Locate the cell with the specified text and output its [X, Y] center coordinate. 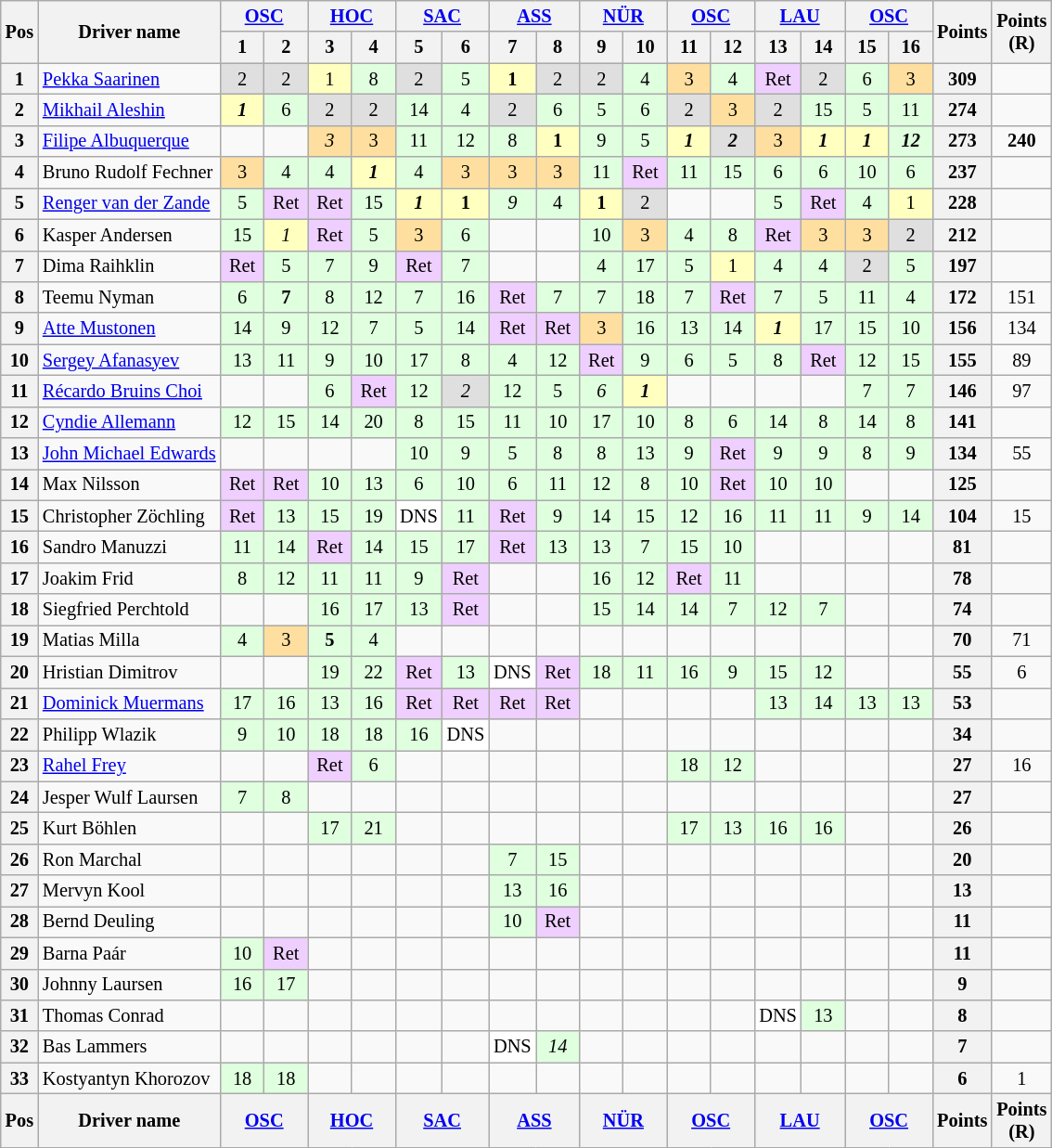
Barna Paár [130, 953]
Bruno Rudolf Fechner [130, 173]
30 [19, 985]
Sergey Afanasyev [130, 360]
Teemu Nyman [130, 297]
78 [962, 578]
Bernd Deuling [130, 922]
274 [962, 110]
31 [19, 1015]
237 [962, 173]
25 [19, 828]
Dominick Muermans [130, 703]
Ron Marchal [130, 859]
Filipe Albuquerque [130, 141]
Jesper Wulf Laursen [130, 797]
Pekka Saarinen [130, 79]
23 [19, 766]
Siegfried Perchtold [130, 610]
Johnny Laursen [130, 985]
Bas Lammers [130, 1047]
89 [1021, 360]
Hristian Dimitrov [130, 672]
33 [19, 1078]
Cyndie Allemann [130, 422]
240 [1021, 141]
Sandro Manuzzi [130, 547]
Récardo Bruins Choi [130, 391]
141 [962, 422]
Matias Milla [130, 640]
104 [962, 516]
156 [962, 329]
Kasper Andersen [130, 235]
212 [962, 235]
Christopher Zöchling [130, 516]
Max Nilsson [130, 484]
Joakim Frid [130, 578]
28 [19, 922]
Kurt Böhlen [130, 828]
125 [962, 484]
70 [962, 640]
81 [962, 547]
172 [962, 297]
Dima Raihklin [130, 266]
74 [962, 610]
197 [962, 266]
309 [962, 79]
155 [962, 360]
Atte Mustonen [130, 329]
146 [962, 391]
71 [1021, 640]
34 [962, 734]
Renger van der Zande [130, 203]
24 [19, 797]
Rahel Frey [130, 766]
97 [1021, 391]
Kostyantyn Khorozov [130, 1078]
29 [19, 953]
Philipp Wlazik [130, 734]
Mikhail Aleshin [130, 110]
53 [962, 703]
Mervyn Kool [130, 891]
John Michael Edwards [130, 454]
Thomas Conrad [130, 1015]
151 [1021, 297]
273 [962, 141]
228 [962, 203]
32 [19, 1047]
